Scan for the cell matching the given text and deliver its (x, y) coordinate at center. 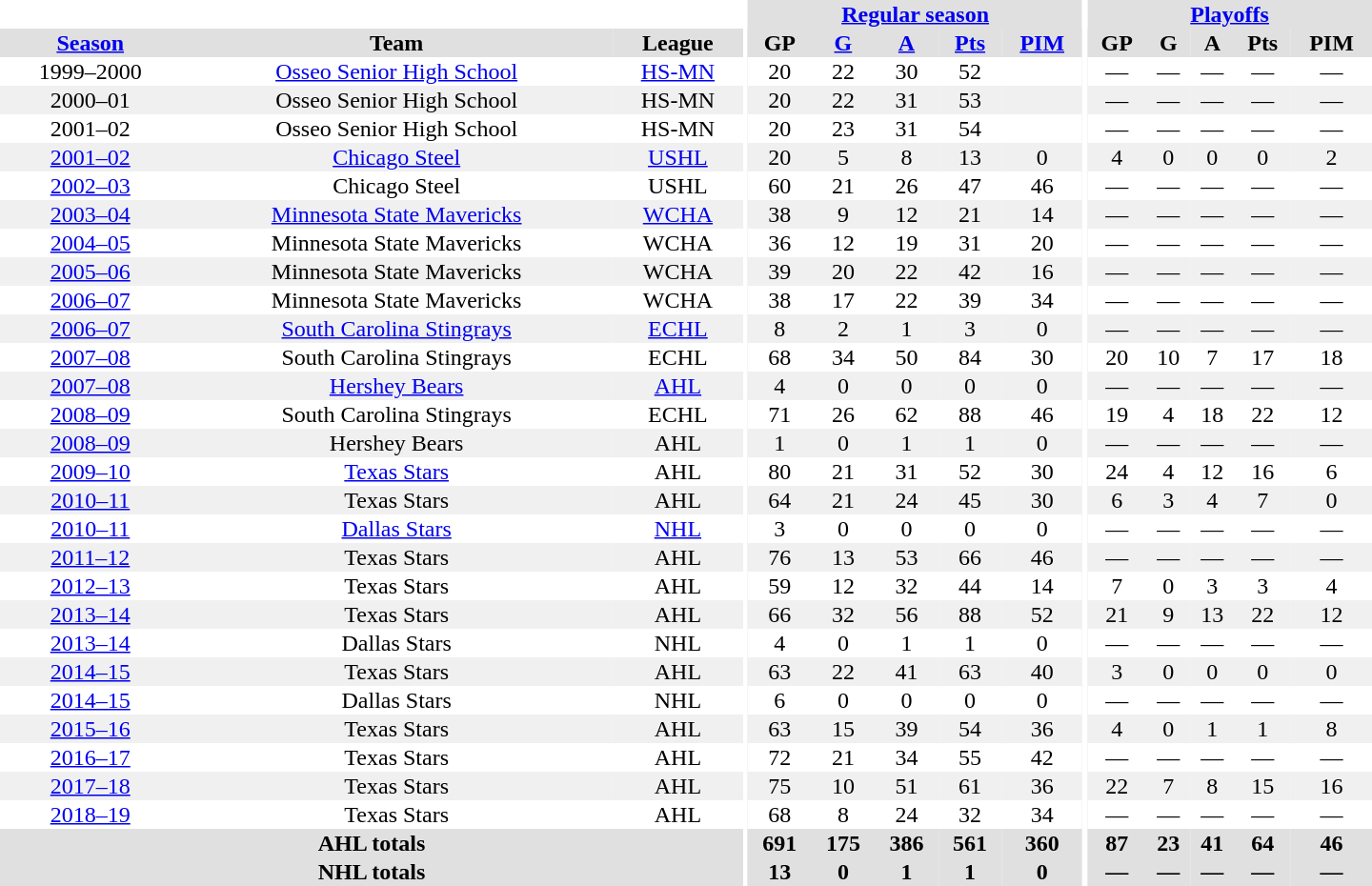
Season (90, 43)
2003–04 (90, 214)
61 (970, 786)
40 (1042, 672)
2005–06 (90, 272)
561 (970, 843)
NHL totals (372, 872)
84 (970, 357)
360 (1042, 843)
44 (970, 586)
47 (970, 186)
2016–17 (90, 757)
2004–05 (90, 243)
Playoffs (1229, 14)
691 (779, 843)
50 (907, 357)
59 (779, 586)
2002–03 (90, 186)
Team (396, 43)
72 (779, 757)
1999–2000 (90, 71)
2018–19 (90, 815)
76 (779, 557)
55 (970, 757)
2012–13 (90, 586)
AHL totals (372, 843)
75 (779, 786)
386 (907, 843)
45 (970, 500)
71 (779, 414)
2000–01 (90, 100)
Regular season (915, 14)
175 (844, 843)
87 (1117, 843)
2015–16 (90, 729)
2011–12 (90, 557)
60 (779, 186)
51 (907, 786)
62 (907, 414)
League (678, 43)
2017–18 (90, 786)
80 (779, 472)
2009–10 (90, 472)
5 (844, 157)
56 (907, 614)
